Scan for the cell matching the given text and deliver its (X, Y) coordinate at center. 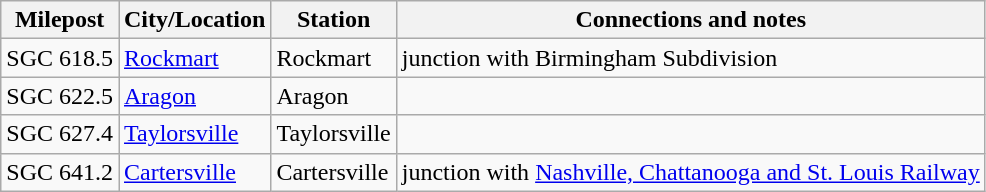
junction with Nashville, Chattanooga and St. Louis Railway (690, 172)
junction with Birmingham Subdivision (690, 58)
SGC 627.4 (60, 134)
SGC 622.5 (60, 96)
City/Location (194, 20)
SGC 618.5 (60, 58)
Milepost (60, 20)
SGC 641.2 (60, 172)
Station (334, 20)
Connections and notes (690, 20)
